Return (X, Y) of the center of cell containing provided text 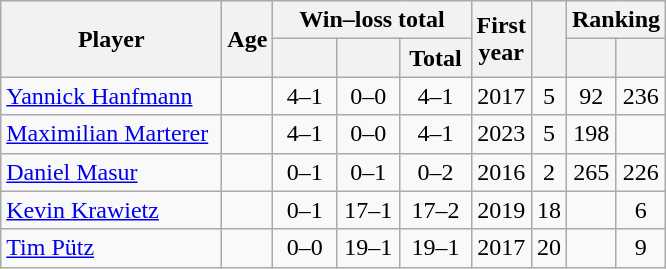
Kevin Krawietz (112, 210)
Tim Pütz (112, 248)
Daniel Masur (112, 172)
9 (641, 248)
236 (641, 96)
Yannick Hanfmann (112, 96)
18 (548, 210)
6 (641, 210)
Ranking (616, 20)
Player (112, 39)
2 (548, 172)
17–2 (436, 210)
20 (548, 248)
17–1 (368, 210)
2016 (501, 172)
0–2 (436, 172)
92 (591, 96)
Maximilian Marterer (112, 134)
226 (641, 172)
198 (591, 134)
265 (591, 172)
2019 (501, 210)
2023 (501, 134)
Firstyear (501, 39)
Age (248, 39)
Total (436, 58)
Win–loss total (372, 20)
